For the text-containing cell, return its midpoint in (X, Y) coordinate format. 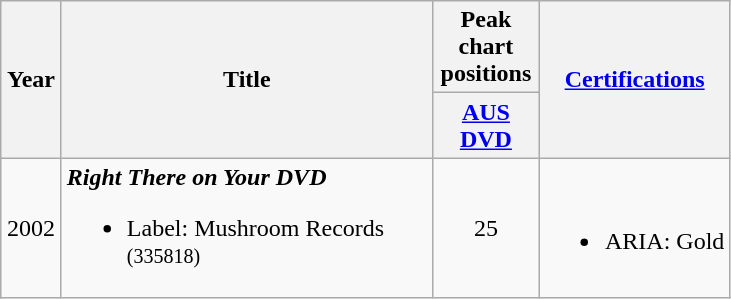
AUSDVD (486, 126)
Peak chart positions (486, 47)
Right There on Your DVDLabel: Mushroom Records (335818) (246, 228)
2002 (32, 228)
ARIA: Gold (634, 228)
Year (32, 80)
Certifications (634, 80)
Title (246, 80)
25 (486, 228)
